Output the (X, Y) coordinate of the center of the cell containing the given text.  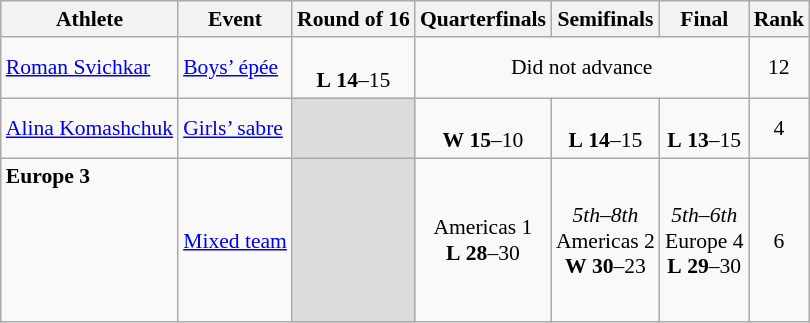
Event (235, 19)
4 (780, 128)
W 15–10 (483, 128)
Boys’ épée (235, 68)
Rank (780, 19)
Mixed team (235, 240)
Round of 16 (354, 19)
Final (704, 19)
Quarterfinals (483, 19)
Alina Komashchuk (90, 128)
5th–8thAmericas 2 W 30–23 (606, 240)
Did not advance (582, 68)
Americas 1 L 28–30 (483, 240)
Girls’ sabre (235, 128)
6 (780, 240)
Roman Svichkar (90, 68)
Athlete (90, 19)
Semifinals (606, 19)
L 13–15 (704, 128)
Europe 3 (90, 240)
5th–6thEurope 4 L 29–30 (704, 240)
12 (780, 68)
